Output the [x, y] coordinate of the center of the cell containing the given text.  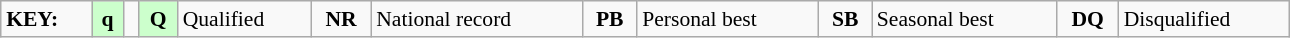
DQ [1088, 19]
NR [341, 19]
Qualified [244, 19]
Seasonal best [964, 19]
Disqualified [1204, 19]
SB [846, 19]
PB [610, 19]
National record [476, 19]
Personal best [728, 19]
Q [158, 19]
KEY: [46, 19]
q [108, 19]
